Find where the given text appears and provide that cell's center as (x, y) coordinate. 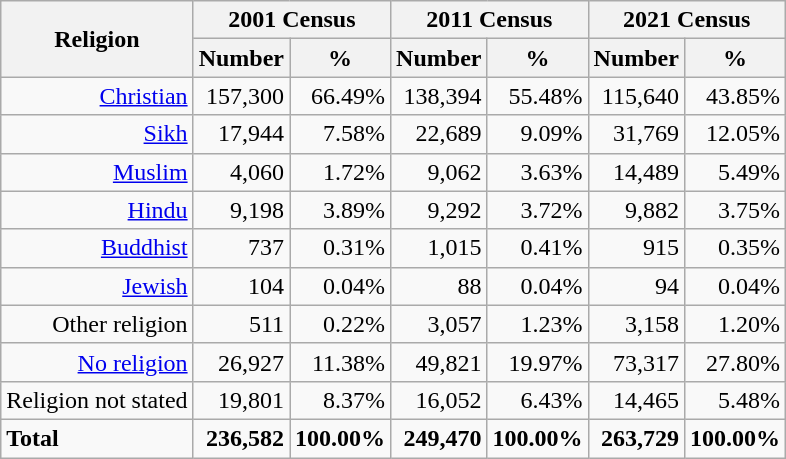
249,470 (439, 438)
Other religion (97, 324)
No religion (97, 362)
Total (97, 438)
7.58% (340, 134)
Jewish (97, 286)
3.72% (538, 210)
16,052 (439, 400)
0.31% (340, 248)
17,944 (241, 134)
14,465 (636, 400)
19,801 (241, 400)
3,158 (636, 324)
2021 Census (686, 20)
5.49% (734, 172)
9,882 (636, 210)
4,060 (241, 172)
Religion not stated (97, 400)
1.23% (538, 324)
9,062 (439, 172)
27.80% (734, 362)
73,317 (636, 362)
2011 Census (490, 20)
138,394 (439, 96)
Hindu (97, 210)
104 (241, 286)
157,300 (241, 96)
915 (636, 248)
Muslim (97, 172)
0.22% (340, 324)
0.35% (734, 248)
11.38% (340, 362)
49,821 (439, 362)
Sikh (97, 134)
0.41% (538, 248)
3.89% (340, 210)
1,015 (439, 248)
1.72% (340, 172)
12.05% (734, 134)
22,689 (439, 134)
511 (241, 324)
26,927 (241, 362)
115,640 (636, 96)
1.20% (734, 324)
3.63% (538, 172)
6.43% (538, 400)
88 (439, 286)
737 (241, 248)
14,489 (636, 172)
55.48% (538, 96)
3,057 (439, 324)
66.49% (340, 96)
5.48% (734, 400)
2001 Census (292, 20)
94 (636, 286)
43.85% (734, 96)
19.97% (538, 362)
9.09% (538, 134)
31,769 (636, 134)
8.37% (340, 400)
9,292 (439, 210)
Religion (97, 39)
236,582 (241, 438)
Buddhist (97, 248)
3.75% (734, 210)
Christian (97, 96)
263,729 (636, 438)
9,198 (241, 210)
